Capture the cell that displays the provided text and extract its [X, Y] central coordinate. 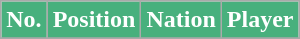
Nation [181, 20]
Player [260, 20]
Position [94, 20]
No. [24, 20]
